Pinpoint the cell where the given text exists, returning its [X, Y] midpoint coordinate. 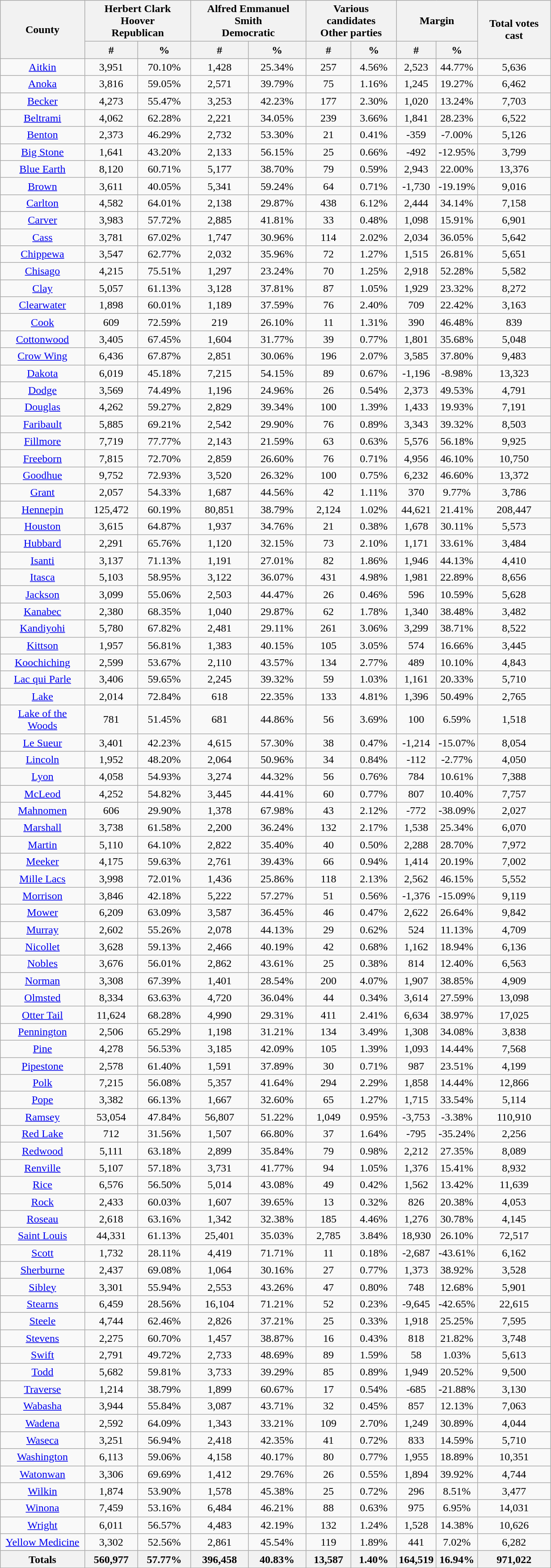
1.64% [374, 1134]
31.56% [164, 1134]
Murray [42, 930]
1,340 [416, 611]
38.48% [457, 611]
0.80% [374, 1287]
0.84% [374, 759]
4,615 [220, 742]
88 [328, 1508]
53.16% [164, 1508]
4,252 [111, 793]
18,930 [416, 1236]
4.81% [374, 696]
Nobles [42, 964]
2,862 [220, 964]
Goodhue [42, 475]
1,687 [220, 492]
38.85% [457, 981]
2,761 [220, 862]
Kanabec [42, 611]
1.40% [374, 1559]
2,943 [416, 169]
1,428 [220, 67]
30.78% [457, 1219]
4.98% [374, 577]
Fillmore [42, 441]
69.21% [164, 424]
-15.09% [457, 896]
396,458 [220, 1559]
63.63% [164, 998]
71.21% [277, 1304]
39.79% [277, 84]
Total votes cast [514, 30]
0.48% [374, 220]
119 [328, 1542]
Margin [437, 21]
1,401 [220, 981]
13,323 [514, 373]
27.59% [457, 998]
62 [328, 611]
833 [416, 1440]
8,932 [514, 1168]
431 [328, 577]
1,414 [416, 862]
839 [514, 322]
2,200 [220, 828]
1.16% [374, 84]
63.16% [164, 1219]
35.84% [277, 1151]
4,278 [111, 1049]
596 [416, 594]
59.65% [164, 679]
McLeod [42, 793]
10.59% [457, 594]
1,604 [220, 339]
2,859 [220, 458]
59.24% [277, 186]
42.19% [277, 1525]
Red Lake [42, 1134]
46.48% [457, 322]
27.35% [457, 1151]
1,894 [416, 1474]
Houston [42, 527]
1,957 [111, 645]
44 [328, 998]
60.67% [277, 1389]
Steele [42, 1321]
15.41% [457, 1168]
6,634 [416, 1015]
261 [328, 628]
50.49% [457, 696]
5,103 [111, 577]
70 [328, 271]
67.98% [277, 811]
Pennington [42, 1032]
85 [328, 1372]
23.32% [457, 288]
1,562 [416, 1185]
10,750 [514, 458]
45.18% [164, 373]
Sherburne [42, 1270]
46 [328, 913]
826 [416, 1202]
35.40% [277, 845]
13,098 [514, 998]
Crow Wing [42, 356]
1,715 [416, 1100]
Pope [42, 1100]
72.59% [164, 322]
39.43% [277, 862]
64.01% [164, 203]
26.60% [277, 458]
3,099 [111, 594]
4,158 [220, 1457]
5,885 [111, 424]
Roseau [42, 1219]
7,002 [514, 862]
80 [328, 1457]
13,376 [514, 169]
72 [328, 254]
1,591 [220, 1066]
55.26% [164, 930]
5,222 [220, 896]
-112 [416, 759]
0.95% [374, 1117]
109 [328, 1423]
4,145 [514, 1219]
Rice [42, 1185]
560,977 [111, 1559]
1,918 [416, 1321]
2,138 [220, 203]
987 [416, 1066]
9.77% [457, 492]
3.06% [374, 628]
3,676 [111, 964]
5,576 [416, 441]
6,901 [514, 220]
77.77% [164, 441]
50.96% [277, 759]
28.23% [457, 118]
8,054 [514, 742]
0.67% [374, 373]
-1,730 [416, 186]
1,098 [416, 220]
Lake [42, 696]
69.08% [164, 1270]
3.05% [374, 645]
Swift [42, 1355]
70.10% [164, 67]
67.39% [164, 981]
6,459 [111, 1304]
1.59% [374, 1355]
17 [328, 1389]
5,057 [111, 288]
32.15% [277, 544]
53.90% [164, 1491]
2,592 [111, 1423]
10,351 [514, 1457]
2,288 [416, 845]
Ramsey [42, 1117]
-3.38% [457, 1117]
0.94% [374, 862]
Cottonwood [42, 339]
24.96% [277, 390]
Meeker [42, 862]
56.94% [164, 1440]
133 [328, 696]
39.34% [277, 407]
5,582 [514, 271]
Dodge [42, 390]
4,044 [514, 1423]
56.15% [277, 152]
438 [328, 203]
390 [416, 322]
3.66% [374, 118]
2,885 [220, 220]
4.07% [374, 981]
1,249 [416, 1423]
1,020 [416, 101]
21.82% [457, 1338]
1,898 [111, 305]
1,607 [220, 1202]
30.16% [277, 1270]
177 [328, 101]
38.97% [457, 1015]
51.22% [277, 1117]
14,031 [514, 1508]
12.13% [457, 1406]
43.57% [277, 662]
2,822 [220, 845]
2,256 [514, 1134]
34.08% [457, 1032]
1,946 [416, 561]
2,553 [220, 1287]
17,025 [514, 1015]
8.51% [457, 1491]
1,093 [416, 1049]
59.63% [164, 862]
1,214 [111, 1389]
609 [111, 322]
26.32% [277, 475]
47 [328, 1287]
Nicollet [42, 947]
-3,753 [416, 1117]
2.40% [374, 305]
3,306 [111, 1474]
75.51% [164, 271]
3,343 [416, 424]
2,027 [514, 811]
43.08% [277, 1185]
1,436 [220, 879]
21.41% [457, 509]
2.13% [374, 879]
6,436 [111, 356]
-1,214 [416, 742]
87 [328, 288]
11,624 [111, 1015]
4,199 [514, 1066]
36.04% [277, 998]
57.30% [277, 742]
-772 [416, 811]
6,484 [220, 1508]
618 [220, 696]
66.13% [164, 1100]
10,626 [514, 1525]
0.55% [374, 1474]
-15.07% [457, 742]
71.71% [277, 1253]
1,732 [111, 1253]
5,110 [111, 845]
13,587 [328, 1559]
59.05% [164, 84]
2,765 [514, 696]
37 [328, 1134]
68.35% [164, 611]
25,401 [220, 1236]
35.68% [457, 339]
43 [328, 811]
411 [328, 1015]
Freeborn [42, 458]
1,507 [220, 1134]
65 [328, 1100]
52.56% [164, 1542]
2,034 [416, 237]
3,528 [514, 1270]
26.81% [457, 254]
6,070 [514, 828]
2,380 [111, 611]
63.18% [164, 1151]
7,815 [111, 458]
63 [328, 441]
818 [416, 1338]
72,517 [514, 1236]
26.64% [457, 913]
5,682 [111, 1372]
5,111 [111, 1151]
971,022 [514, 1559]
6,019 [111, 373]
3,122 [220, 577]
62.77% [164, 254]
1.78% [374, 611]
39.92% [457, 1474]
Renville [42, 1168]
5,177 [220, 169]
1,342 [220, 1219]
2,506 [111, 1032]
3.49% [374, 1032]
5,341 [220, 186]
Becker [42, 101]
7,063 [514, 1406]
25.86% [277, 879]
Big Stone [42, 152]
4.56% [374, 67]
40.19% [277, 947]
1,189 [220, 305]
0.34% [374, 998]
Hennepin [42, 509]
Lac qui Parle [42, 679]
3,781 [111, 237]
4.46% [374, 1219]
29.76% [277, 1474]
0.33% [374, 1321]
40 [328, 845]
8,120 [111, 169]
2,133 [220, 152]
Mower [42, 913]
1,191 [220, 561]
33.54% [457, 1100]
4,215 [111, 271]
7.02% [457, 1542]
5,357 [220, 1083]
46.29% [164, 135]
2,110 [220, 662]
2,221 [220, 118]
44.47% [277, 594]
4,843 [514, 662]
Kittson [42, 645]
Washington [42, 1457]
5,014 [220, 1185]
64 [328, 186]
4,419 [220, 1253]
4,990 [220, 1015]
4,909 [514, 981]
38.70% [277, 169]
13.24% [457, 101]
Clearwater [42, 305]
0.98% [374, 1151]
59.81% [164, 1372]
1,955 [416, 1457]
8,503 [514, 424]
44,621 [416, 509]
3,587 [220, 913]
3,301 [111, 1287]
3,484 [514, 544]
9,119 [514, 896]
2,826 [220, 1321]
32.38% [277, 1219]
-43.61% [457, 1253]
68.28% [164, 1015]
2,599 [111, 662]
41 [328, 1440]
5,636 [514, 67]
62.46% [164, 1321]
2,124 [328, 509]
3,628 [111, 947]
-492 [416, 152]
2,785 [328, 1236]
19.27% [457, 84]
23.51% [457, 1066]
56.01% [164, 964]
3,477 [514, 1491]
7,703 [514, 101]
38.92% [457, 1270]
3,614 [416, 998]
1,841 [416, 118]
2,078 [220, 930]
219 [220, 322]
38.71% [457, 628]
40.15% [277, 645]
0.59% [374, 169]
1,396 [416, 696]
Waseca [42, 1440]
1,801 [416, 339]
0.46% [374, 594]
3,308 [111, 981]
58.95% [164, 577]
39 [328, 339]
Marshall [42, 828]
21.59% [277, 441]
2,618 [111, 1219]
60.01% [164, 305]
784 [416, 776]
6,113 [111, 1457]
1,040 [220, 611]
185 [328, 1219]
8,334 [111, 998]
44,331 [111, 1236]
1,162 [416, 947]
9,925 [514, 441]
Wadena [42, 1423]
32.60% [277, 1100]
2.02% [374, 237]
2,444 [416, 203]
489 [416, 662]
30.06% [277, 356]
0.41% [374, 135]
73 [328, 544]
1,198 [220, 1032]
0.75% [374, 475]
12.40% [457, 964]
3,799 [514, 152]
39.29% [277, 1372]
2.41% [374, 1015]
3,251 [111, 1440]
4,053 [514, 1202]
3,738 [111, 828]
Cass [42, 237]
1,064 [220, 1270]
3,816 [111, 84]
-21.88% [457, 1389]
3,274 [220, 776]
6,136 [514, 947]
3,401 [111, 742]
2,732 [220, 135]
2,481 [220, 628]
40.83% [277, 1559]
-685 [416, 1389]
59.13% [164, 947]
1,373 [416, 1270]
60.71% [164, 169]
4,791 [514, 390]
5,901 [514, 1287]
46.15% [457, 879]
Winona [42, 1508]
2,245 [220, 679]
1,308 [416, 1032]
2.10% [374, 544]
Pipestone [42, 1066]
3,547 [111, 254]
57.77% [164, 1559]
55.94% [164, 1287]
807 [416, 793]
Mille Lacs [42, 879]
4,273 [111, 101]
-1,376 [416, 896]
Norman [42, 981]
239 [328, 118]
2.70% [374, 1423]
Chisago [42, 271]
9,500 [514, 1372]
12.68% [457, 1287]
1,678 [416, 527]
-19.19% [457, 186]
72.70% [164, 458]
4,262 [111, 407]
20.38% [457, 1202]
Le Sueur [42, 742]
1,297 [220, 271]
0.23% [374, 1304]
60.19% [164, 509]
11.13% [457, 930]
37.59% [277, 305]
72.84% [164, 696]
208,447 [514, 509]
2.12% [374, 811]
8,089 [514, 1151]
3,302 [111, 1542]
Alfred Emmanuel SmithDemocratic [248, 21]
54.82% [164, 793]
19.93% [457, 407]
2,433 [111, 1202]
Herbert Clark HooverRepublican [138, 21]
Polk [42, 1083]
30.96% [277, 237]
55.47% [164, 101]
80,851 [220, 509]
Anoka [42, 84]
2,542 [220, 424]
72.93% [164, 475]
20.33% [457, 679]
5,573 [514, 527]
18.89% [457, 1457]
59 [328, 679]
48.20% [164, 759]
3,786 [514, 492]
2,291 [111, 544]
6,576 [111, 1185]
0.62% [374, 930]
-795 [416, 1134]
18.94% [457, 947]
22.35% [277, 696]
2.17% [374, 828]
37.21% [277, 1321]
2,562 [416, 879]
781 [111, 720]
10.10% [457, 662]
3,253 [220, 101]
3,615 [111, 527]
61.58% [164, 828]
2,014 [111, 696]
4,582 [111, 203]
Aitkin [42, 67]
3,087 [220, 1406]
Stevens [42, 1338]
34.14% [457, 203]
Itasca [42, 577]
32 [328, 1406]
65.29% [164, 1032]
9,842 [514, 913]
2,466 [220, 947]
7,719 [111, 441]
-38.09% [457, 811]
Stearns [42, 1304]
41.77% [277, 1168]
49.72% [164, 1355]
63.09% [164, 913]
44.32% [277, 776]
64.87% [164, 527]
7,972 [514, 845]
1,858 [416, 1083]
36.24% [277, 828]
47.84% [164, 1117]
Saint Louis [42, 1236]
3,611 [111, 186]
Various candidatesOther parties [351, 21]
12,866 [514, 1083]
2,851 [220, 356]
60 [328, 793]
257 [328, 67]
Beltrami [42, 118]
164,519 [416, 1559]
44.41% [277, 793]
44.86% [277, 720]
2,829 [220, 407]
196 [328, 356]
1.31% [374, 322]
-9,645 [416, 1304]
6,162 [514, 1253]
56.81% [164, 645]
1,929 [416, 288]
53.67% [164, 662]
Cook [42, 322]
1,276 [416, 1219]
975 [416, 1508]
294 [328, 1083]
1,528 [416, 1525]
42.35% [277, 1440]
64.10% [164, 845]
10.61% [457, 776]
0.50% [374, 845]
1,515 [416, 254]
2,064 [220, 759]
1,949 [416, 1372]
3,951 [111, 67]
2,861 [220, 1542]
30 [328, 1066]
0.45% [374, 1406]
6.12% [374, 203]
36.45% [277, 913]
1,518 [514, 720]
34.05% [277, 118]
52.28% [457, 271]
Isanti [42, 561]
33 [328, 220]
13,372 [514, 475]
6,282 [514, 1542]
1.89% [374, 1542]
6,563 [514, 964]
3.84% [374, 1236]
1.24% [374, 1525]
1,578 [220, 1491]
574 [416, 645]
7,388 [514, 776]
28.54% [277, 981]
0.18% [374, 1253]
1.11% [374, 492]
54.15% [277, 373]
5,642 [514, 237]
2,057 [111, 492]
7,459 [111, 1508]
370 [416, 492]
64.09% [164, 1423]
3,185 [220, 1049]
16 [328, 1338]
71.13% [164, 561]
4,483 [220, 1525]
1,245 [416, 84]
Todd [42, 1372]
3,520 [220, 475]
2,578 [111, 1066]
40.17% [277, 1457]
Kandiyohi [42, 628]
3,405 [111, 339]
3,482 [514, 611]
67.87% [164, 356]
69.69% [164, 1474]
36.07% [277, 577]
5,628 [514, 594]
1,937 [220, 527]
1.25% [374, 271]
3,137 [111, 561]
6.59% [457, 720]
Watonwan [42, 1474]
-8.98% [457, 373]
3,846 [111, 896]
14.38% [457, 1525]
1,171 [416, 544]
43.71% [277, 1406]
23.24% [277, 271]
1,907 [416, 981]
-2,687 [416, 1253]
441 [416, 1542]
33.61% [457, 544]
51 [328, 896]
Grant [42, 492]
3,299 [416, 628]
1,952 [111, 759]
0.68% [374, 947]
38 [328, 742]
3,130 [514, 1389]
27 [328, 1270]
56,807 [220, 1117]
35.96% [277, 254]
-35.24% [457, 1134]
1,874 [111, 1491]
681 [220, 720]
857 [416, 1406]
4,058 [111, 776]
61.40% [164, 1066]
66 [328, 862]
20.52% [457, 1372]
4,050 [514, 759]
57.27% [277, 896]
-7.00% [457, 135]
28.11% [164, 1253]
33.21% [277, 1423]
Douglas [42, 407]
37.81% [277, 288]
40.05% [164, 186]
16,104 [220, 1304]
6,462 [514, 84]
22.00% [457, 169]
38.87% [277, 1338]
34 [328, 759]
48.69% [277, 1355]
53,054 [111, 1117]
66.80% [277, 1134]
3,733 [220, 1372]
9,016 [514, 186]
3,382 [111, 1100]
2,032 [220, 254]
5,613 [514, 1355]
56.18% [457, 441]
20.19% [457, 862]
3,128 [220, 288]
296 [416, 1491]
46.60% [457, 475]
3.69% [374, 720]
42.09% [277, 1049]
35.03% [277, 1236]
67.02% [164, 237]
Clay [42, 288]
56.57% [164, 1525]
56.08% [164, 1083]
65.76% [164, 544]
606 [111, 811]
5,651 [514, 254]
2.30% [374, 101]
49.53% [457, 390]
Morrison [42, 896]
709 [416, 305]
Scott [42, 1253]
6,522 [514, 118]
29.11% [277, 628]
2,275 [111, 1338]
67.82% [164, 628]
-12.95% [457, 152]
Lyon [42, 776]
2,602 [111, 930]
52 [328, 1304]
2,437 [111, 1270]
Rock [42, 1202]
57.72% [164, 220]
2,523 [416, 67]
42.18% [164, 896]
56.53% [164, 1049]
2.07% [374, 356]
36.05% [457, 237]
1,457 [220, 1338]
-1,196 [416, 373]
22.42% [457, 305]
Lake of the Woods [42, 720]
4,410 [514, 561]
3,731 [220, 1168]
5,107 [111, 1168]
27.01% [277, 561]
5,114 [514, 1100]
72.01% [164, 879]
7,191 [514, 407]
0.66% [374, 152]
Lincoln [42, 759]
2,571 [220, 84]
58 [416, 1355]
54.93% [164, 776]
4,062 [111, 118]
Blue Earth [42, 169]
3,569 [111, 390]
0.42% [374, 1185]
55.84% [164, 1406]
1,641 [111, 152]
46.10% [457, 458]
10.40% [457, 793]
16.94% [457, 1559]
-2.77% [457, 759]
59.27% [164, 407]
1,383 [220, 645]
Hubbard [42, 544]
1.86% [374, 561]
9,483 [514, 356]
57.18% [164, 1168]
6,232 [416, 475]
3,838 [514, 1032]
22.89% [457, 577]
1,196 [220, 390]
4,175 [111, 862]
2,622 [416, 913]
7,595 [514, 1321]
44.56% [277, 492]
6.95% [457, 1508]
94 [328, 1168]
9,752 [111, 475]
49 [328, 1185]
13 [328, 1202]
45.54% [277, 1542]
-42.65% [457, 1304]
3,585 [416, 356]
43.61% [277, 964]
7,158 [514, 203]
44.77% [457, 67]
8,522 [514, 628]
37.80% [457, 356]
1,899 [220, 1389]
41.81% [277, 220]
67.45% [164, 339]
39.65% [277, 1202]
County [42, 30]
2.77% [374, 662]
74.49% [164, 390]
712 [111, 1134]
1,433 [416, 407]
8,656 [514, 577]
2,212 [416, 1151]
8,272 [514, 288]
Chippewa [42, 254]
31.77% [277, 339]
4,709 [514, 930]
Yellow Medicine [42, 1542]
2,418 [220, 1440]
60.03% [164, 1202]
62.28% [164, 118]
1,747 [220, 237]
4,956 [416, 458]
Brown [42, 186]
5,780 [111, 628]
Wabasha [42, 1406]
Wright [42, 1525]
114 [328, 237]
7,568 [514, 1049]
16.66% [457, 645]
3,944 [111, 1406]
1.02% [374, 509]
110,910 [514, 1117]
46.21% [277, 1508]
54.33% [164, 492]
1,981 [416, 577]
3,983 [111, 220]
6,209 [111, 913]
25.25% [457, 1321]
1,412 [220, 1474]
Koochiching [42, 662]
30.11% [457, 527]
1,120 [220, 544]
Carlton [42, 203]
1,538 [416, 828]
3,998 [111, 879]
82 [328, 561]
3,406 [111, 679]
748 [416, 1287]
Wilkin [42, 1491]
2,791 [111, 1355]
31.21% [277, 1032]
125,472 [111, 509]
28.56% [164, 1304]
2,899 [220, 1151]
1,049 [328, 1117]
Mahnomen [42, 811]
Benton [42, 135]
2.29% [374, 1083]
56.50% [164, 1185]
3,748 [514, 1338]
43.26% [277, 1287]
60.70% [164, 1338]
0.76% [374, 776]
22,615 [514, 1304]
2,733 [220, 1355]
Otter Tail [42, 1015]
814 [416, 964]
5,126 [514, 135]
7,757 [514, 793]
200 [328, 981]
1,376 [416, 1168]
28.70% [457, 845]
11,639 [514, 1185]
1,343 [220, 1423]
Dakota [42, 373]
3,163 [514, 305]
55.06% [164, 594]
Olmsted [42, 998]
13.42% [457, 1185]
1,667 [220, 1100]
75 [328, 84]
0.56% [374, 896]
2,503 [220, 594]
118 [328, 879]
0.43% [374, 1338]
Martin [42, 845]
2,143 [220, 441]
-359 [416, 135]
Totals [42, 1559]
Carver [42, 220]
43.20% [164, 152]
15.91% [457, 220]
Pine [42, 1049]
29.31% [277, 1015]
Jackson [42, 594]
53.30% [277, 135]
51.45% [164, 720]
59.06% [164, 1457]
45.38% [277, 1491]
14.59% [457, 1440]
29 [328, 930]
524 [416, 930]
0.32% [374, 1202]
4,720 [220, 998]
6,011 [111, 1525]
Traverse [42, 1389]
30.89% [457, 1423]
37.89% [277, 1066]
Sibley [42, 1287]
Redwood [42, 1151]
1,161 [416, 679]
34.76% [277, 527]
1,378 [220, 811]
41.64% [277, 1083]
5,048 [514, 339]
2,918 [416, 271]
5,552 [514, 879]
Faribault [42, 424]
